Capture the cell that displays the provided text and extract its (x, y) central coordinate. 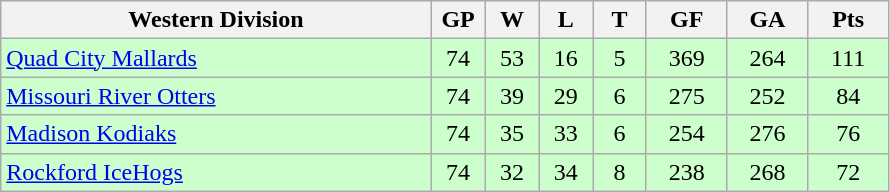
76 (848, 134)
84 (848, 96)
L (566, 20)
252 (768, 96)
276 (768, 134)
GA (768, 20)
29 (566, 96)
Madison Kodiaks (216, 134)
72 (848, 172)
Pts (848, 20)
264 (768, 58)
GP (458, 20)
Quad City Mallards (216, 58)
8 (620, 172)
111 (848, 58)
254 (686, 134)
Western Division (216, 20)
35 (512, 134)
33 (566, 134)
369 (686, 58)
Rockford IceHogs (216, 172)
W (512, 20)
T (620, 20)
GF (686, 20)
275 (686, 96)
39 (512, 96)
16 (566, 58)
5 (620, 58)
34 (566, 172)
Missouri River Otters (216, 96)
32 (512, 172)
238 (686, 172)
53 (512, 58)
268 (768, 172)
